Return (X, Y) of the center of cell containing provided text 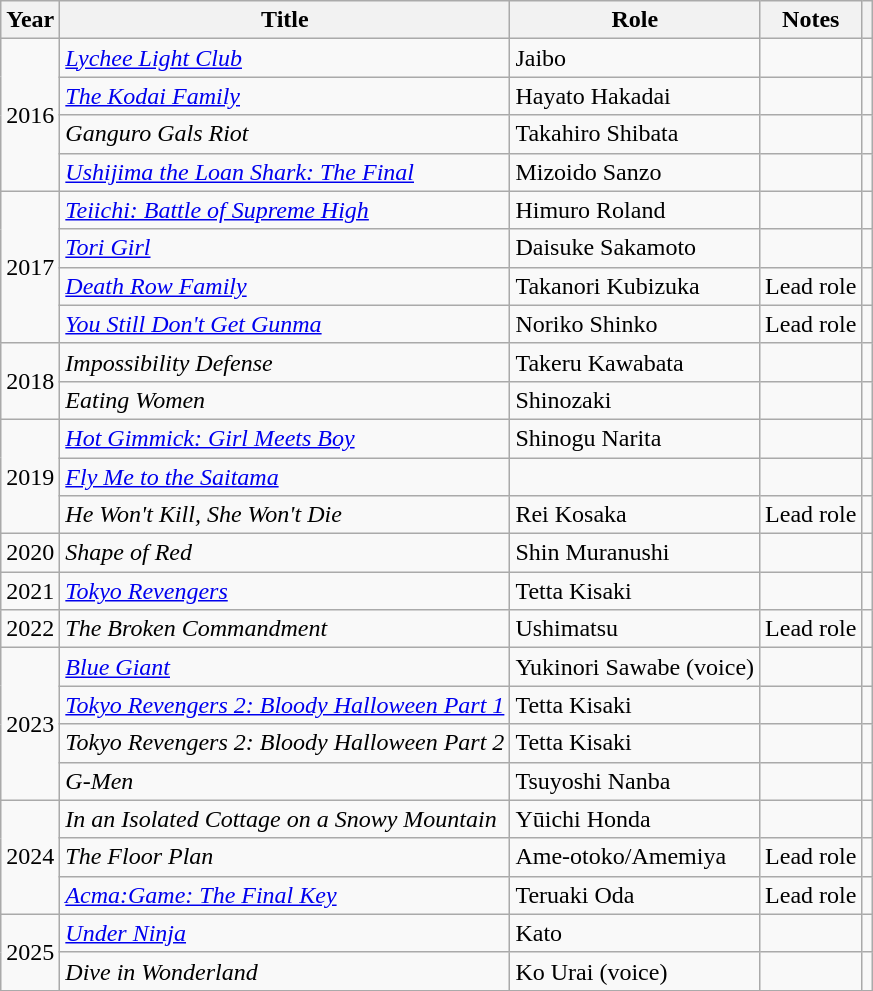
Tokyo Revengers 2: Bloody Halloween Part 1 (285, 705)
Year (30, 20)
Takeru Kawabata (635, 362)
Yūichi Honda (635, 819)
Role (635, 20)
Shinogu Narita (635, 438)
Jaibo (635, 58)
Shape of Red (285, 553)
In an Isolated Cottage on a Snowy Mountain (285, 819)
The Floor Plan (285, 857)
Noriko Shinko (635, 324)
Shinozaki (635, 400)
Ko Urai (voice) (635, 971)
2021 (30, 591)
Dive in Wonderland (285, 971)
Takahiro Shibata (635, 134)
Rei Kosaka (635, 515)
2017 (30, 267)
Teruaki Oda (635, 895)
Himuro Roland (635, 210)
Title (285, 20)
G-Men (285, 781)
Fly Me to the Saitama (285, 477)
Notes (811, 20)
Mizoido Sanzo (635, 172)
2025 (30, 952)
Death Row Family (285, 286)
Ganguro Gals Riot (285, 134)
Acma:Game: The Final Key (285, 895)
Daisuke Sakamoto (635, 248)
2020 (30, 553)
Tsuyoshi Nanba (635, 781)
Hayato Hakadai (635, 96)
Ushijima the Loan Shark: The Final (285, 172)
Ame-otoko/Amemiya (635, 857)
2023 (30, 724)
You Still Don't Get Gunma (285, 324)
Yukinori Sawabe (voice) (635, 667)
2018 (30, 381)
Impossibility Defense (285, 362)
The Broken Commandment (285, 629)
Ushimatsu (635, 629)
2016 (30, 115)
2022 (30, 629)
Tokyo Revengers 2: Bloody Halloween Part 2 (285, 743)
The Kodai Family (285, 96)
Takanori Kubizuka (635, 286)
Hot Gimmick: Girl Meets Boy (285, 438)
Teiichi: Battle of Supreme High (285, 210)
2019 (30, 476)
He Won't Kill, She Won't Die (285, 515)
Under Ninja (285, 933)
Shin Muranushi (635, 553)
2024 (30, 857)
Tori Girl (285, 248)
Kato (635, 933)
Tokyo Revengers (285, 591)
Blue Giant (285, 667)
Eating Women (285, 400)
Lychee Light Club (285, 58)
